Provide the [x, y] coordinate of the cell's center where the given text is located.  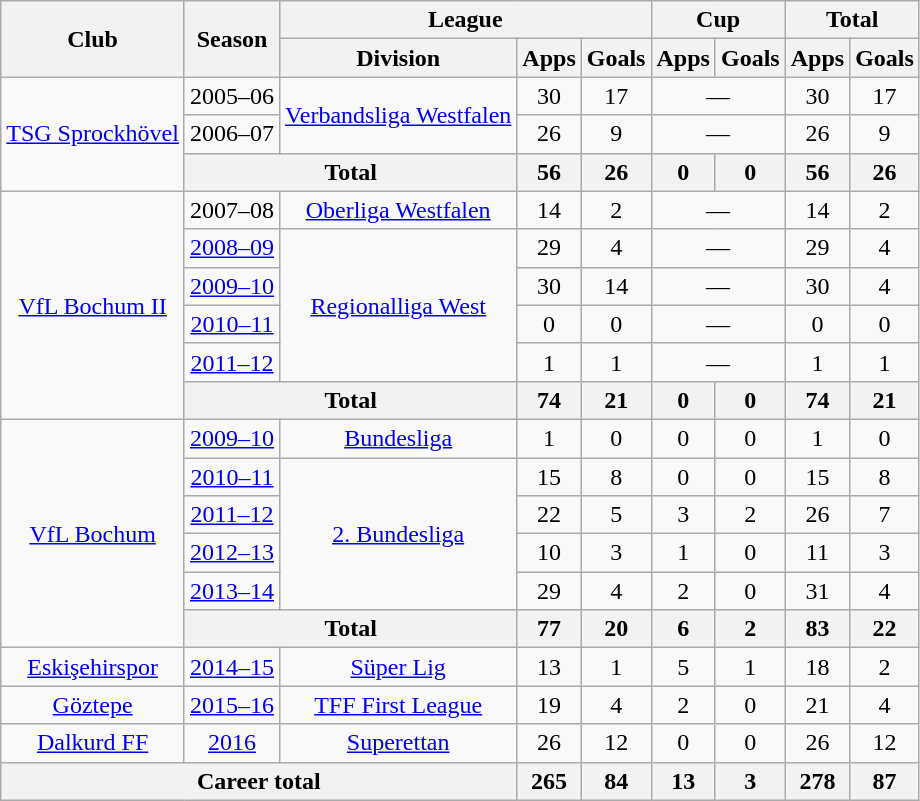
6 [683, 629]
Club [93, 39]
2008–09 [232, 248]
18 [817, 667]
Cup [718, 20]
Oberliga Westfalen [398, 210]
10 [549, 553]
83 [817, 629]
2005–06 [232, 96]
7 [885, 515]
31 [817, 591]
2014–15 [232, 667]
League [466, 20]
265 [549, 781]
87 [885, 781]
Eskişehirspor [93, 667]
84 [616, 781]
11 [817, 553]
19 [549, 705]
2015–16 [232, 705]
Göztepe [93, 705]
Season [232, 39]
77 [549, 629]
Verbandsliga Westfalen [398, 115]
TFF First League [398, 705]
Career total [259, 781]
2012–13 [232, 553]
VfL Bochum II [93, 305]
Division [398, 58]
2006–07 [232, 134]
TSG Sprockhövel [93, 134]
Süper Lig [398, 667]
Regionalliga West [398, 305]
2016 [232, 743]
Bundesliga [398, 438]
VfL Bochum [93, 533]
20 [616, 629]
2. Bundesliga [398, 534]
Dalkurd FF [93, 743]
2013–14 [232, 591]
2007–08 [232, 210]
Superettan [398, 743]
278 [817, 781]
